Determine the [X, Y] coordinate at the center of the cell enclosing the given text.  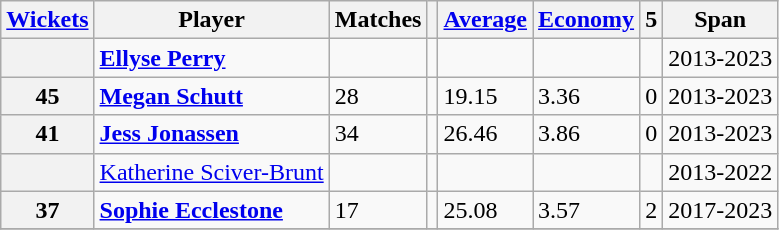
41 [48, 134]
Jess Jonassen [212, 134]
45 [48, 96]
26.46 [486, 134]
Megan Schutt [212, 96]
28 [378, 96]
Span [720, 20]
5 [652, 20]
19.15 [486, 96]
Katherine Sciver-Brunt [212, 172]
2013-2022 [720, 172]
3.86 [586, 134]
2 [652, 210]
Economy [586, 20]
2017-2023 [720, 210]
Ellyse Perry [212, 58]
Sophie Ecclestone [212, 210]
Matches [378, 20]
Wickets [48, 20]
34 [378, 134]
3.57 [586, 210]
25.08 [486, 210]
37 [48, 210]
3.36 [586, 96]
Player [212, 20]
Average [486, 20]
17 [378, 210]
